Search for the cell housing the specified text and yield its (X, Y) center coordinate. 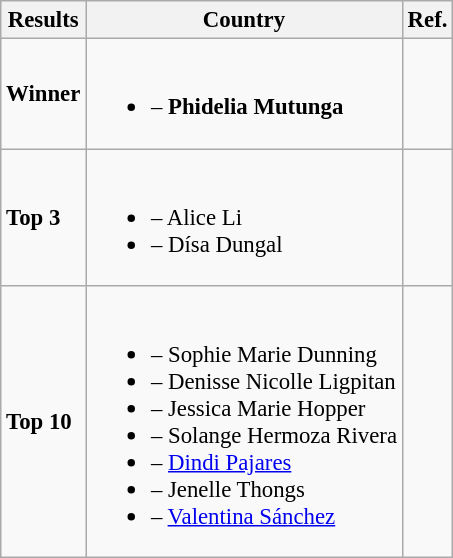
Ref. (427, 20)
Top 10 (44, 422)
Top 3 (44, 218)
Winner (44, 94)
Results (44, 20)
– Alice Li – Dísa Dungal (244, 218)
Country (244, 20)
– Phidelia Mutunga (244, 94)
